Identify which cell holds the provided text, then report its [X, Y] central coordinate. 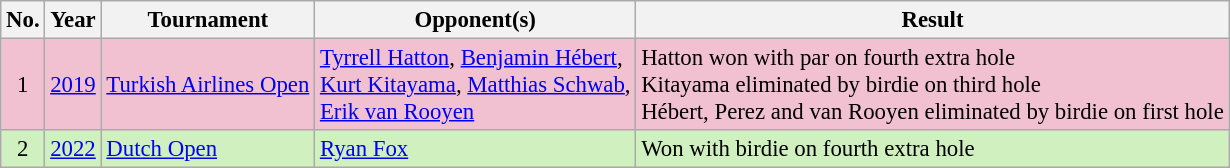
No. [23, 20]
2019 [73, 85]
Tournament [208, 20]
1 [23, 85]
Ryan Fox [476, 149]
2022 [73, 149]
Opponent(s) [476, 20]
Turkish Airlines Open [208, 85]
Dutch Open [208, 149]
Year [73, 20]
2 [23, 149]
Tyrrell Hatton, Benjamin Hébert, Kurt Kitayama, Matthias Schwab, Erik van Rooyen [476, 85]
Result [932, 20]
Won with birdie on fourth extra hole [932, 149]
Hatton won with par on fourth extra holeKitayama eliminated by birdie on third holeHébert, Perez and van Rooyen eliminated by birdie on first hole [932, 85]
